Search for the cell housing the specified text and yield its [X, Y] center coordinate. 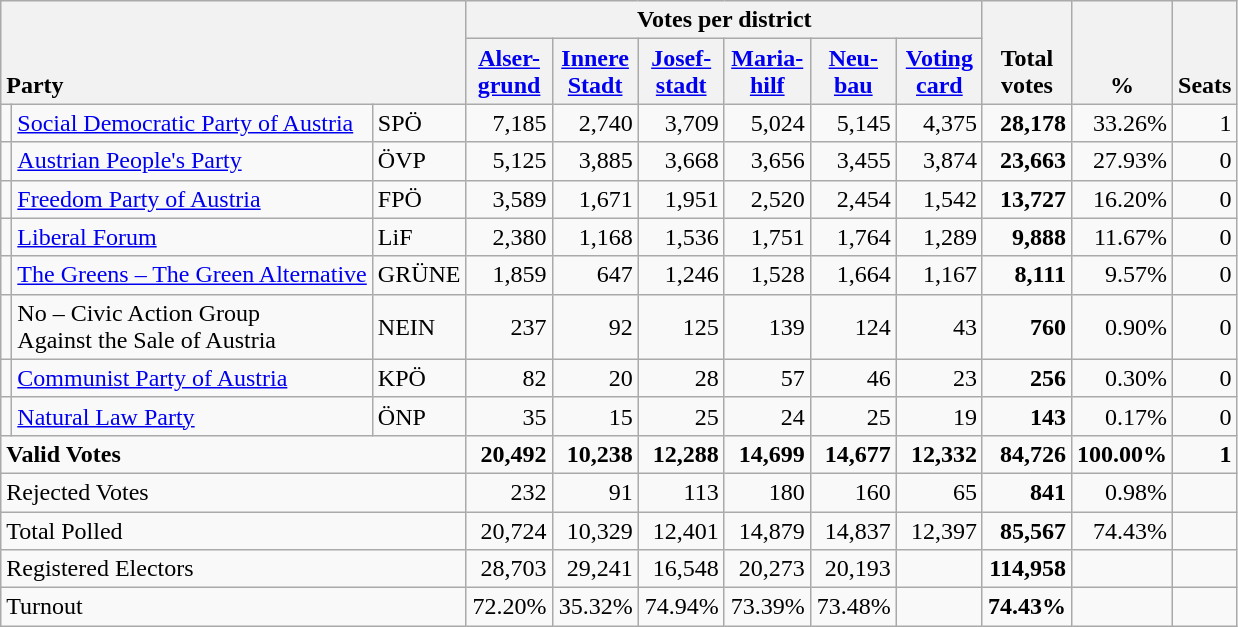
8,111 [1026, 275]
12,332 [939, 454]
237 [509, 326]
GRÜNE [419, 275]
10,238 [595, 454]
232 [509, 492]
35.32% [595, 607]
InnereStadt [595, 72]
0.98% [1122, 492]
11.67% [1122, 237]
841 [1026, 492]
16,548 [681, 569]
NEIN [419, 326]
14,677 [853, 454]
3,668 [681, 161]
2,380 [509, 237]
4,375 [939, 123]
1,951 [681, 199]
Total Polled [234, 531]
10,329 [595, 531]
12,401 [681, 531]
Valid Votes [234, 454]
1,664 [853, 275]
19 [939, 416]
Maria-hilf [767, 72]
20,492 [509, 454]
FPÖ [419, 199]
ÖVP [419, 161]
Liberal Forum [192, 237]
Josef-stadt [681, 72]
Turnout [234, 607]
3,709 [681, 123]
Votes per district [724, 20]
74.94% [681, 607]
72.20% [509, 607]
100.00% [1122, 454]
43 [939, 326]
1,764 [853, 237]
125 [681, 326]
760 [1026, 326]
ÖNP [419, 416]
SPÖ [419, 123]
1,751 [767, 237]
23,663 [1026, 161]
5,024 [767, 123]
7,185 [509, 123]
Freedom Party of Austria [192, 199]
Votingcard [939, 72]
113 [681, 492]
73.39% [767, 607]
20,193 [853, 569]
15 [595, 416]
20,724 [509, 531]
9.57% [1122, 275]
1,168 [595, 237]
27.93% [1122, 161]
Totalvotes [1026, 52]
57 [767, 378]
0.90% [1122, 326]
Communist Party of Austria [192, 378]
3,885 [595, 161]
29,241 [595, 569]
3,656 [767, 161]
114,958 [1026, 569]
3,589 [509, 199]
13,727 [1026, 199]
Seats [1205, 52]
Social Democratic Party of Austria [192, 123]
KPÖ [419, 378]
256 [1026, 378]
1,289 [939, 237]
14,837 [853, 531]
0.17% [1122, 416]
1,542 [939, 199]
Austrian People's Party [192, 161]
The Greens – The Green Alternative [192, 275]
16.20% [1122, 199]
20,273 [767, 569]
14,879 [767, 531]
73.48% [853, 607]
91 [595, 492]
28,178 [1026, 123]
35 [509, 416]
0.30% [1122, 378]
33.26% [1122, 123]
9,888 [1026, 237]
Alser-grund [509, 72]
85,567 [1026, 531]
2,740 [595, 123]
Natural Law Party [192, 416]
1,536 [681, 237]
180 [767, 492]
12,397 [939, 531]
82 [509, 378]
1,246 [681, 275]
5,145 [853, 123]
1,671 [595, 199]
92 [595, 326]
124 [853, 326]
143 [1026, 416]
% [1122, 52]
65 [939, 492]
1,167 [939, 275]
Party [234, 52]
23 [939, 378]
160 [853, 492]
Rejected Votes [234, 492]
28,703 [509, 569]
14,699 [767, 454]
Registered Electors [234, 569]
28 [681, 378]
1,528 [767, 275]
84,726 [1026, 454]
No – Civic Action GroupAgainst the Sale of Austria [192, 326]
139 [767, 326]
1,859 [509, 275]
46 [853, 378]
2,454 [853, 199]
2,520 [767, 199]
3,455 [853, 161]
647 [595, 275]
5,125 [509, 161]
12,288 [681, 454]
Neu-bau [853, 72]
LiF [419, 237]
24 [767, 416]
3,874 [939, 161]
20 [595, 378]
